Extract the [X, Y] coordinate from the center of the cell holding the provided text.  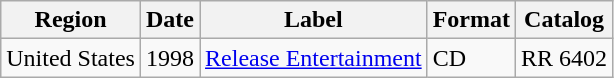
Release Entertainment [314, 58]
CD [471, 58]
1998 [170, 58]
United States [71, 58]
Date [170, 20]
Region [71, 20]
Label [314, 20]
Format [471, 20]
Catalog [564, 20]
RR 6402 [564, 58]
